Identify which cell holds the provided text, then report its (x, y) central coordinate. 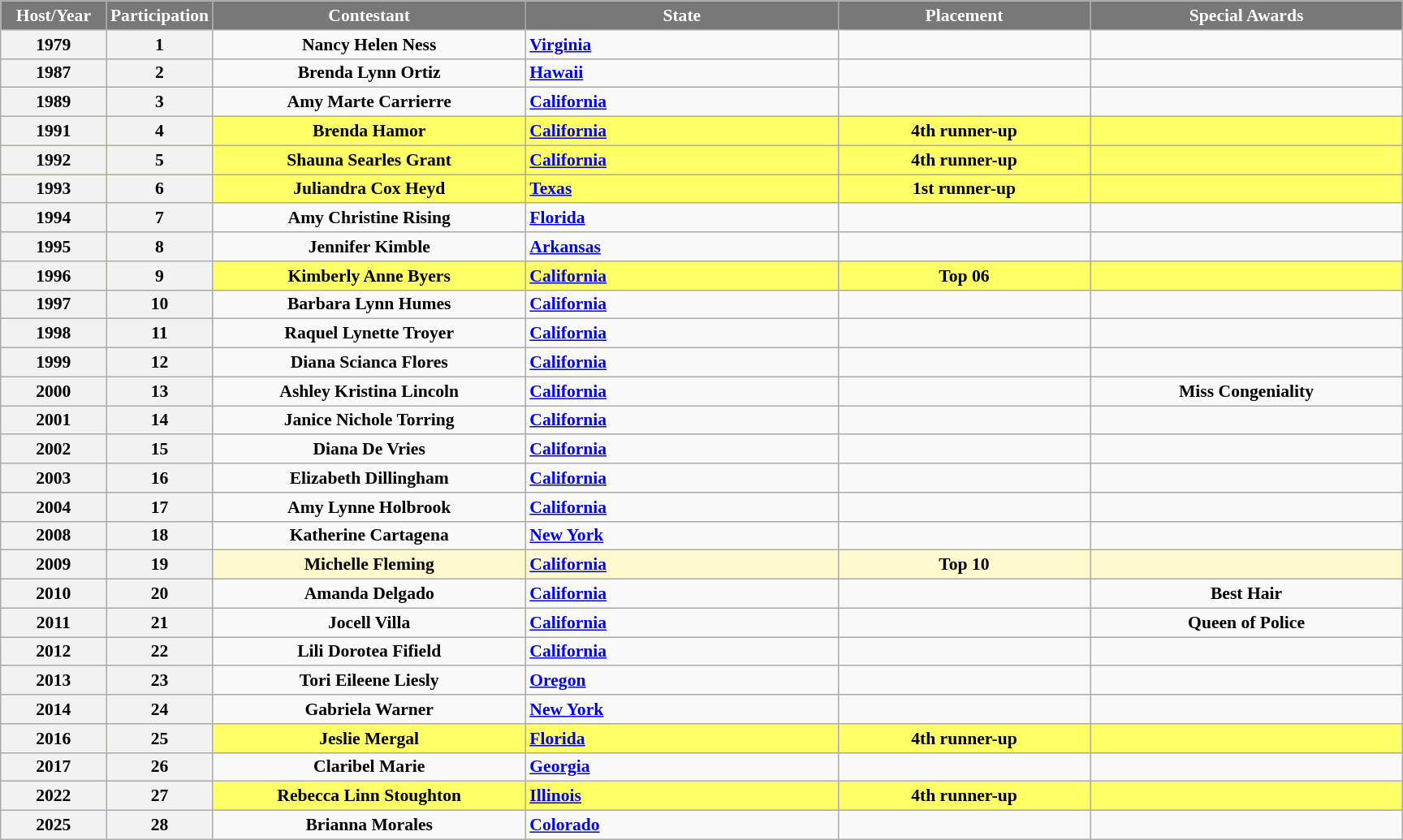
Diana Scianca Flores (369, 363)
1989 (54, 102)
Participation (159, 15)
1995 (54, 247)
2008 (54, 536)
Tori Eileene Liesly (369, 681)
Katherine Cartagena (369, 536)
19 (159, 565)
Amy Christine Rising (369, 218)
Host/Year (54, 15)
Kimberly Anne Byers (369, 276)
1st runner-up (964, 189)
Arkansas (682, 247)
Oregon (682, 681)
1992 (54, 160)
Brianna Morales (369, 825)
Nancy Helen Ness (369, 45)
2000 (54, 391)
Hawaii (682, 73)
2003 (54, 478)
Jocell Villa (369, 622)
Contestant (369, 15)
2025 (54, 825)
2014 (54, 709)
Texas (682, 189)
1994 (54, 218)
Gabriela Warner (369, 709)
Amanda Delgado (369, 594)
Top 06 (964, 276)
28 (159, 825)
State (682, 15)
2002 (54, 450)
1998 (54, 334)
12 (159, 363)
22 (159, 652)
1997 (54, 304)
Colorado (682, 825)
1993 (54, 189)
2013 (54, 681)
13 (159, 391)
Amy Lynne Holbrook (369, 507)
Shauna Searles Grant (369, 160)
Virginia (682, 45)
6 (159, 189)
2017 (54, 767)
1996 (54, 276)
2001 (54, 420)
2011 (54, 622)
Lili Dorotea Fifield (369, 652)
24 (159, 709)
21 (159, 622)
15 (159, 450)
4 (159, 131)
3 (159, 102)
23 (159, 681)
Jeslie Mergal (369, 739)
1979 (54, 45)
14 (159, 420)
26 (159, 767)
11 (159, 334)
Juliandra Cox Heyd (369, 189)
2009 (54, 565)
Michelle Fleming (369, 565)
1 (159, 45)
Georgia (682, 767)
7 (159, 218)
16 (159, 478)
20 (159, 594)
Miss Congeniality (1245, 391)
2016 (54, 739)
9 (159, 276)
Jennifer Kimble (369, 247)
1999 (54, 363)
1987 (54, 73)
2022 (54, 796)
Elizabeth Dillingham (369, 478)
Ashley Kristina Lincoln (369, 391)
Janice Nichole Torring (369, 420)
Brenda Lynn Ortiz (369, 73)
Special Awards (1245, 15)
1991 (54, 131)
2004 (54, 507)
Amy Marte Carrierre (369, 102)
2010 (54, 594)
Illinois (682, 796)
Barbara Lynn Humes (369, 304)
2 (159, 73)
10 (159, 304)
25 (159, 739)
Placement (964, 15)
Rebecca Linn Stoughton (369, 796)
Diana De Vries (369, 450)
Brenda Hamor (369, 131)
Top 10 (964, 565)
Best Hair (1245, 594)
Raquel Lynette Troyer (369, 334)
8 (159, 247)
Claribel Marie (369, 767)
5 (159, 160)
17 (159, 507)
2012 (54, 652)
27 (159, 796)
18 (159, 536)
Queen of Police (1245, 622)
